Extract the [x, y] coordinate from the center of the cell holding the provided text.  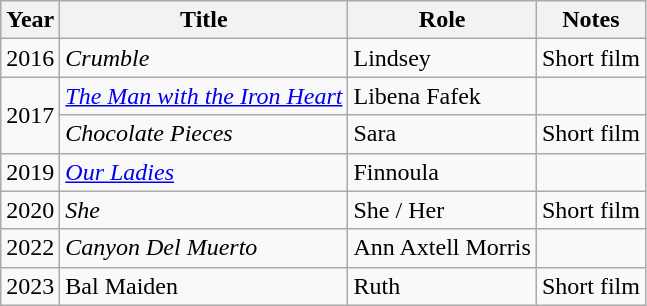
Sara [442, 134]
Notes [590, 20]
Bal Maiden [204, 286]
2016 [30, 58]
2020 [30, 210]
Title [204, 20]
Crumble [204, 58]
Chocolate Pieces [204, 134]
Ann Axtell Morris [442, 248]
2017 [30, 115]
Year [30, 20]
She [204, 210]
Role [442, 20]
She / Her [442, 210]
Our Ladies [204, 172]
The Man with the Iron Heart [204, 96]
Lindsey [442, 58]
2022 [30, 248]
Libena Fafek [442, 96]
Canyon Del Muerto [204, 248]
Ruth [442, 286]
2023 [30, 286]
2019 [30, 172]
Finnoula [442, 172]
